Extract the (X, Y) coordinate from the center of the cell holding the provided text.  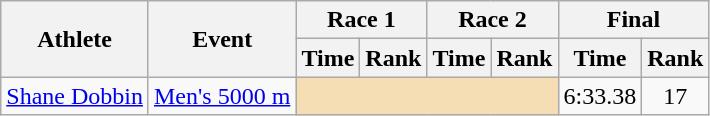
Shane Dobbin (75, 96)
6:33.38 (600, 96)
Race 2 (492, 20)
Athlete (75, 39)
17 (676, 96)
Final (634, 20)
Race 1 (362, 20)
Event (222, 39)
Men's 5000 m (222, 96)
